Output the (x, y) coordinate of the center of the cell containing the given text.  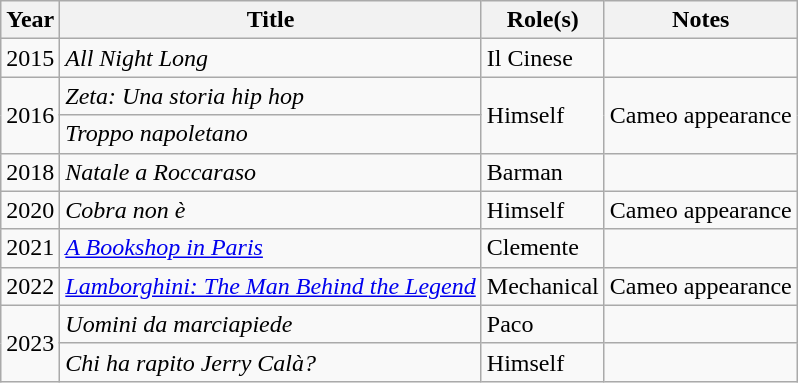
Cobra non è (270, 210)
Role(s) (542, 20)
All Night Long (270, 58)
Mechanical (542, 286)
Barman (542, 172)
Year (30, 20)
2021 (30, 248)
Natale a Roccaraso (270, 172)
Troppo napoletano (270, 134)
Il Cinese (542, 58)
A Bookshop in Paris (270, 248)
2023 (30, 343)
2020 (30, 210)
Zeta: Una storia hip hop (270, 96)
Uomini da marciapiede (270, 324)
2015 (30, 58)
Lamborghini: The Man Behind the Legend (270, 286)
Clemente (542, 248)
2018 (30, 172)
2016 (30, 115)
Chi ha rapito Jerry Calà? (270, 362)
Notes (700, 20)
Title (270, 20)
2022 (30, 286)
Paco (542, 324)
